Output the [x, y] coordinate of the center of the cell containing the given text.  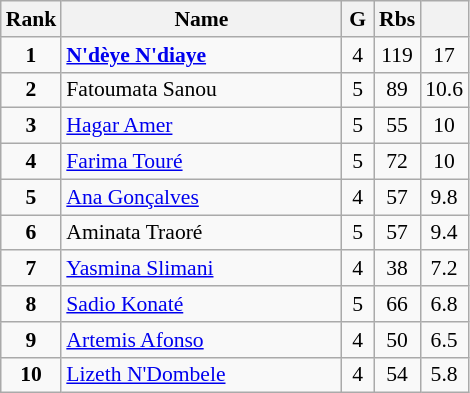
G [358, 19]
1 [32, 55]
6 [32, 233]
3 [32, 126]
6.5 [444, 340]
5.8 [444, 375]
8 [32, 304]
7 [32, 269]
55 [397, 126]
17 [444, 55]
Farima Touré [201, 162]
Rank [32, 19]
6.8 [444, 304]
Ana Gonçalves [201, 197]
Sadio Konaté [201, 304]
7.2 [444, 269]
9 [32, 340]
9.4 [444, 233]
50 [397, 340]
Hagar Amer [201, 126]
Name [201, 19]
72 [397, 162]
66 [397, 304]
119 [397, 55]
10.6 [444, 90]
Artemis Afonso [201, 340]
54 [397, 375]
2 [32, 90]
Fatoumata Sanou [201, 90]
N'dèye N'diaye [201, 55]
9.8 [444, 197]
Rbs [397, 19]
38 [397, 269]
Yasmina Slimani [201, 269]
Lizeth N'Dombele [201, 375]
89 [397, 90]
Aminata Traoré [201, 233]
